Pinpoint the cell where the given text exists, returning its [x, y] midpoint coordinate. 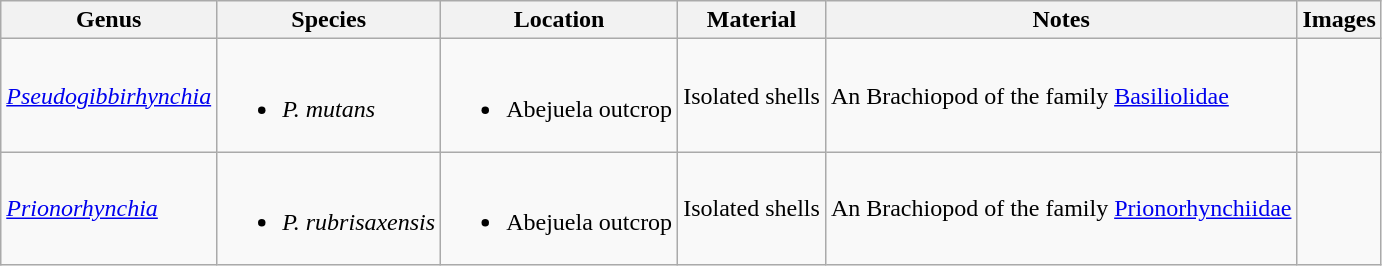
Location [560, 20]
An Brachiopod of the family Basiliolidae [1061, 96]
Material [752, 20]
P. rubrisaxensis [329, 208]
Genus [109, 20]
Species [329, 20]
P. mutans [329, 96]
An Brachiopod of the family Prionorhynchiidae [1061, 208]
Notes [1061, 20]
Prionorhynchia [109, 208]
Images [1339, 20]
Pseudogibbirhynchia [109, 96]
